Output the [x, y] coordinate of the center of the cell containing the given text.  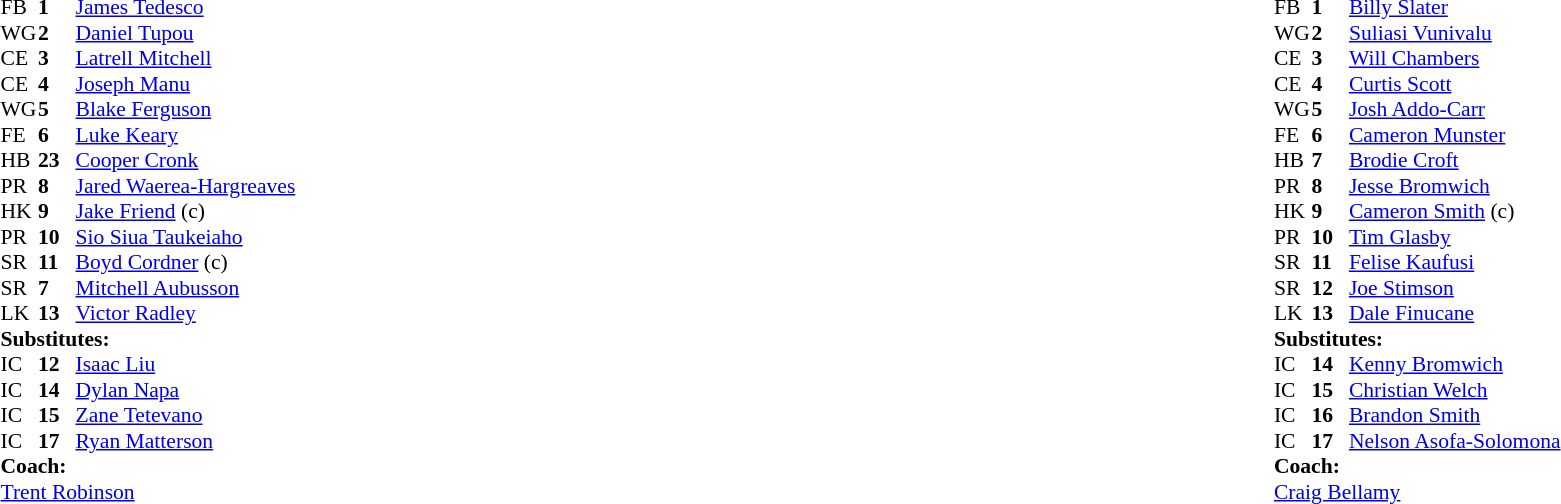
Nelson Asofa-Solomona [1455, 441]
Brandon Smith [1455, 415]
Mitchell Aubusson [186, 288]
Dale Finucane [1455, 313]
23 [57, 161]
Joseph Manu [186, 84]
Jake Friend (c) [186, 211]
Sio Siua Taukeiaho [186, 237]
Curtis Scott [1455, 84]
Suliasi Vunivalu [1455, 33]
Joe Stimson [1455, 288]
Cooper Cronk [186, 161]
Jesse Bromwich [1455, 186]
Zane Tetevano [186, 415]
Felise Kaufusi [1455, 263]
Christian Welch [1455, 390]
Daniel Tupou [186, 33]
Isaac Liu [186, 365]
Jared Waerea-Hargreaves [186, 186]
Blake Ferguson [186, 109]
Dylan Napa [186, 390]
16 [1330, 415]
Latrell Mitchell [186, 59]
Will Chambers [1455, 59]
Josh Addo-Carr [1455, 109]
Tim Glasby [1455, 237]
Victor Radley [186, 313]
Cameron Munster [1455, 135]
Luke Keary [186, 135]
Boyd Cordner (c) [186, 263]
Brodie Croft [1455, 161]
Ryan Matterson [186, 441]
Cameron Smith (c) [1455, 211]
Kenny Bromwich [1455, 365]
